Extract the (x, y) coordinate from the center of the cell holding the provided text.  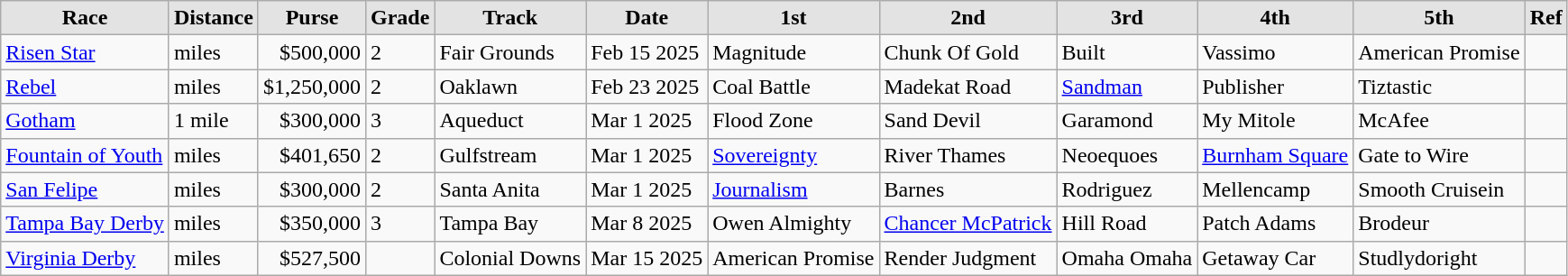
Hill Road (1127, 224)
Flood Zone (793, 121)
Fountain of Youth (85, 155)
Render Judgment (968, 258)
Colonial Downs (510, 258)
Sand Devil (968, 121)
4th (1275, 18)
Magnitude (793, 52)
Patch Adams (1275, 224)
Gate to Wire (1439, 155)
$350,000 (312, 224)
Tampa Bay (510, 224)
Feb 15 2025 (647, 52)
Barnes (968, 189)
Mellencamp (1275, 189)
Built (1127, 52)
McAfee (1439, 121)
Sandman (1127, 87)
$401,650 (312, 155)
Coal Battle (793, 87)
Virginia Derby (85, 258)
Track (510, 18)
Rodriguez (1127, 189)
Fair Grounds (510, 52)
5th (1439, 18)
Santa Anita (510, 189)
Aqueduct (510, 121)
Mar 8 2025 (647, 224)
Chunk Of Gold (968, 52)
2nd (968, 18)
Risen Star (85, 52)
Sovereignty (793, 155)
Distance (213, 18)
San Felipe (85, 189)
1st (793, 18)
3rd (1127, 18)
Date (647, 18)
Grade (400, 18)
Feb 23 2025 (647, 87)
Gulfstream (510, 155)
Gotham (85, 121)
My Mitole (1275, 121)
Garamond (1127, 121)
Race (85, 18)
Vassimo (1275, 52)
Rebel (85, 87)
Omaha Omaha (1127, 258)
Owen Almighty (793, 224)
Tiztastic (1439, 87)
$527,500 (312, 258)
Tampa Bay Derby (85, 224)
Oaklawn (510, 87)
Madekat Road (968, 87)
Publisher (1275, 87)
Journalism (793, 189)
$1,250,000 (312, 87)
Purse (312, 18)
Getaway Car (1275, 258)
$500,000 (312, 52)
1 mile (213, 121)
Chancer McPatrick (968, 224)
Neoequoes (1127, 155)
Ref (1545, 18)
Mar 15 2025 (647, 258)
River Thames (968, 155)
Brodeur (1439, 224)
Smooth Cruisein (1439, 189)
Burnham Square (1275, 155)
Studlydoright (1439, 258)
